Extract the (X, Y) coordinate from the center of the cell holding the provided text.  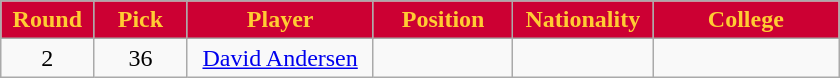
36 (140, 58)
Nationality (583, 20)
College (746, 20)
Position (443, 20)
Player (280, 20)
David Andersen (280, 58)
Round (48, 20)
Pick (140, 20)
2 (48, 58)
